Detect which cell encompasses the target text, then output its [X, Y] center coordinate. 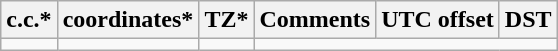
coordinates* [128, 20]
Comments [315, 20]
TZ* [226, 20]
UTC offset [438, 20]
DST [528, 20]
c.c.* [29, 20]
